Return [x, y] of the center of cell containing provided text 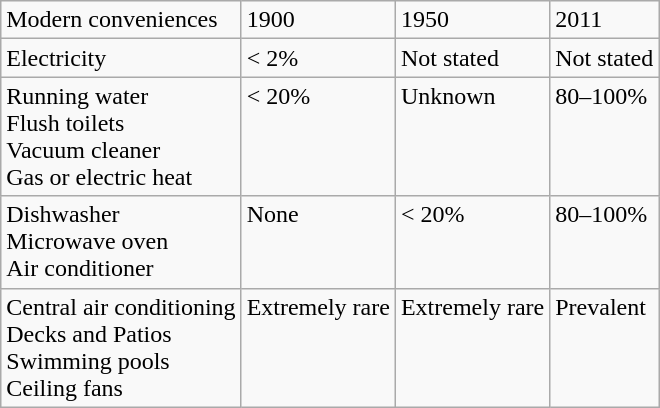
1900 [318, 20]
Running waterFlush toiletsVacuum cleanerGas or electric heat [121, 136]
Electricity [121, 58]
Prevalent [604, 348]
Unknown [472, 136]
Central air conditioningDecks and PatiosSwimming poolsCeiling fans [121, 348]
1950 [472, 20]
Modern conveniences [121, 20]
DishwasherMicrowave ovenAir conditioner [121, 242]
< 2% [318, 58]
2011 [604, 20]
None [318, 242]
